For the text-containing cell, return its midpoint in [x, y] coordinate format. 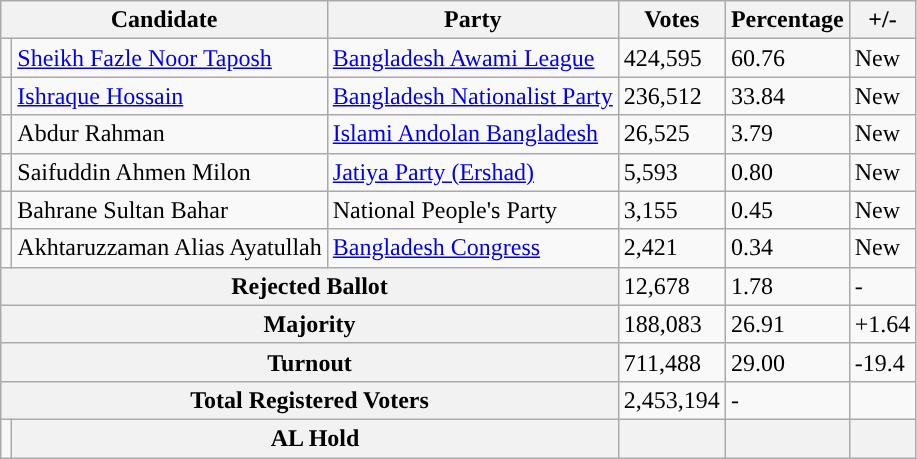
Rejected Ballot [310, 286]
236,512 [672, 96]
2,421 [672, 248]
Bangladesh Nationalist Party [472, 96]
Turnout [310, 362]
Abdur Rahman [170, 134]
Akhtaruzzaman Alias Ayatullah [170, 248]
26,525 [672, 134]
Bangladesh Congress [472, 248]
711,488 [672, 362]
AL Hold [315, 438]
2,453,194 [672, 400]
Votes [672, 20]
Candidate [164, 20]
Bahrane Sultan Bahar [170, 210]
0.80 [787, 172]
Bangladesh Awami League [472, 58]
Saifuddin Ahmen Milon [170, 172]
3.79 [787, 134]
Sheikh Fazle Noor Taposh [170, 58]
188,083 [672, 324]
26.91 [787, 324]
Majority [310, 324]
-19.4 [882, 362]
Islami Andolan Bangladesh [472, 134]
Total Registered Voters [310, 400]
3,155 [672, 210]
424,595 [672, 58]
29.00 [787, 362]
5,593 [672, 172]
+1.64 [882, 324]
+/- [882, 20]
12,678 [672, 286]
Party [472, 20]
National People's Party [472, 210]
Percentage [787, 20]
60.76 [787, 58]
0.45 [787, 210]
0.34 [787, 248]
Jatiya Party (Ershad) [472, 172]
33.84 [787, 96]
1.78 [787, 286]
Ishraque Hossain [170, 96]
